Determine the [x, y] coordinate at the center of the cell enclosing the given text.  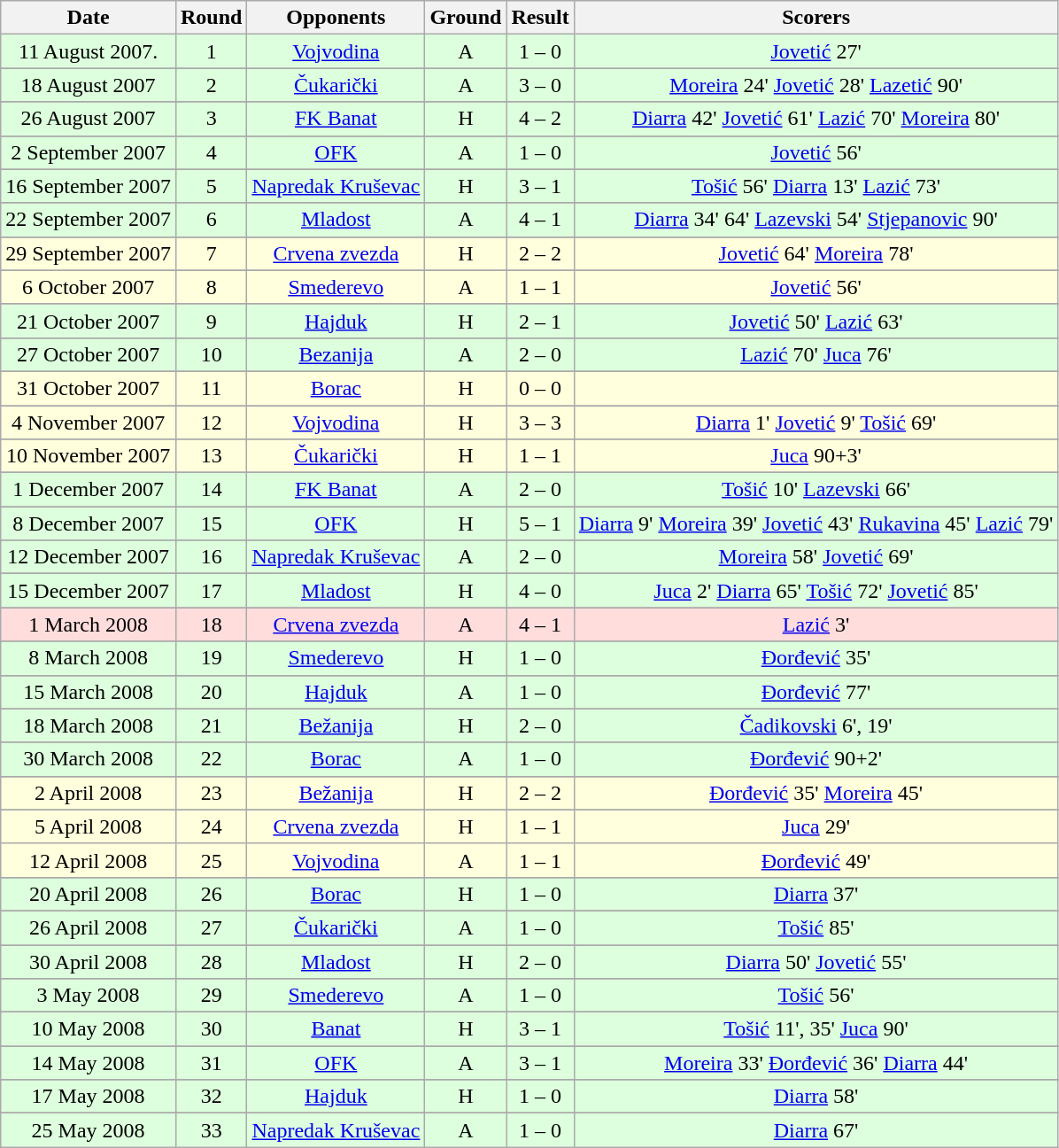
Diarra 58' [816, 1097]
Date [89, 18]
Đorđević 49' [816, 860]
21 October 2007 [89, 321]
Lazić 3' [816, 624]
20 April 2008 [89, 894]
Juca 29' [816, 826]
Đorđević 35' [816, 658]
29 [211, 996]
18 August 2007 [89, 85]
3 – 0 [540, 85]
15 December 2007 [89, 591]
3 May 2008 [89, 996]
5 – 1 [540, 524]
Tošić 10' Lazevski 66' [816, 490]
Đorđević 77' [816, 692]
4 – 2 [540, 119]
11 August 2007. [89, 51]
Moreira 24' Jovetić 28' Lazetić 90' [816, 85]
28 [211, 961]
5 April 2008 [89, 826]
2 [211, 85]
Moreira 33' Đorđević 36' Diarra 44' [816, 1063]
Lazić 70' Juca 76' [816, 354]
16 [211, 557]
4 [211, 152]
0 – 0 [540, 388]
Diarra 1' Jovetić 9' Tošić 69' [816, 423]
Đorđević 90+2' [816, 759]
11 [211, 388]
Diarra 9' Moreira 39' Jovetić 43' Rukavina 45' Lazić 79' [816, 524]
Đorđević 35' Moreira 45' [816, 793]
8 March 2008 [89, 658]
32 [211, 1097]
Tošić 56' Diarra 13' Lazić 73' [816, 186]
30 March 2008 [89, 759]
17 May 2008 [89, 1097]
Moreira 58' Jovetić 69' [816, 557]
2 September 2007 [89, 152]
19 [211, 658]
Diarra 42' Jovetić 61' Lazić 70' Moreira 80' [816, 119]
Juca 90+3' [816, 456]
25 [211, 860]
Jovetić 27' [816, 51]
20 [211, 692]
1 December 2007 [89, 490]
Opponents [336, 18]
18 [211, 624]
Jovetić 50' Lazić 63' [816, 321]
4 November 2007 [89, 423]
6 October 2007 [89, 287]
12 [211, 423]
23 [211, 793]
Juca 2' Diarra 65' Tošić 72' Jovetić 85' [816, 591]
12 April 2008 [89, 860]
16 September 2007 [89, 186]
Result [540, 18]
8 [211, 287]
30 April 2008 [89, 961]
15 [211, 524]
27 October 2007 [89, 354]
6 [211, 220]
7 [211, 253]
13 [211, 456]
15 March 2008 [89, 692]
33 [211, 1130]
Tošić 56' [816, 996]
Diarra 34' 64' Lazevski 54' Stjepanovic 90' [816, 220]
Banat [336, 1029]
Ground [466, 18]
22 September 2007 [89, 220]
22 [211, 759]
10 November 2007 [89, 456]
Jovetić 64' Moreira 78' [816, 253]
Round [211, 18]
Diarra 50' Jovetić 55' [816, 961]
30 [211, 1029]
18 March 2008 [89, 725]
Diarra 37' [816, 894]
26 [211, 894]
31 October 2007 [89, 388]
14 May 2008 [89, 1063]
14 [211, 490]
26 August 2007 [89, 119]
1 March 2008 [89, 624]
25 May 2008 [89, 1130]
2 April 2008 [89, 793]
3 – 3 [540, 423]
21 [211, 725]
10 May 2008 [89, 1029]
8 December 2007 [89, 524]
31 [211, 1063]
9 [211, 321]
5 [211, 186]
Bezanija [336, 354]
Tošić 11', 35' Juca 90' [816, 1029]
17 [211, 591]
10 [211, 354]
26 April 2008 [89, 927]
24 [211, 826]
1 [211, 51]
Čadikovski 6', 19' [816, 725]
3 [211, 119]
12 December 2007 [89, 557]
Diarra 67' [816, 1130]
Scorers [816, 18]
4 – 0 [540, 591]
27 [211, 927]
2 – 1 [540, 321]
29 September 2007 [89, 253]
Tošić 85' [816, 927]
